Detect which cell encompasses the target text, then output its [X, Y] center coordinate. 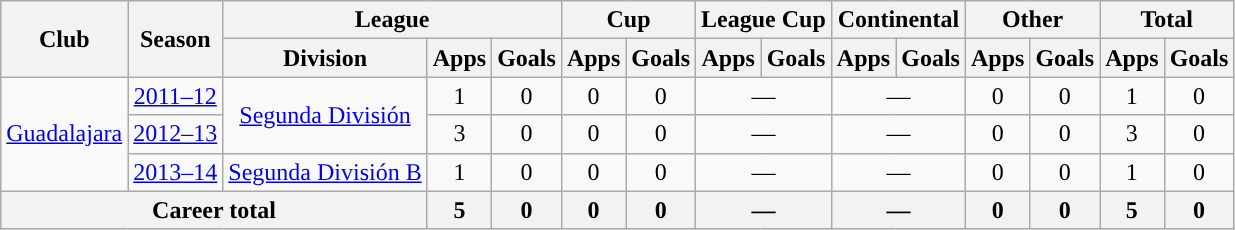
2012–13 [176, 134]
2013–14 [176, 172]
Continental [898, 20]
Division [325, 58]
Club [64, 39]
Career total [214, 210]
Segunda División B [325, 172]
Total [1167, 20]
League [392, 20]
Guadalajara [64, 134]
2011–12 [176, 96]
Other [1032, 20]
Segunda División [325, 115]
Season [176, 39]
League Cup [764, 20]
Cup [628, 20]
